From the cell containing the given text, extract its center point as (X, Y) coordinate. 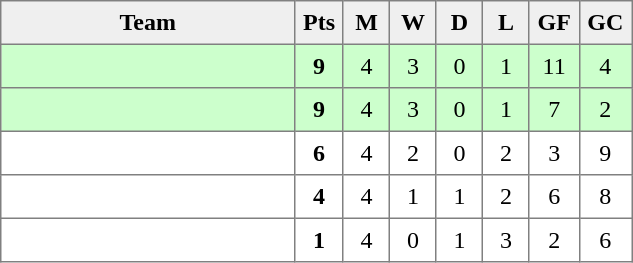
GC (605, 23)
11 (554, 66)
8 (605, 197)
D (459, 23)
L (506, 23)
M (366, 23)
W (413, 23)
Team (148, 23)
Pts (319, 23)
GF (554, 23)
7 (554, 110)
